Detect which cell encompasses the target text, then output its (X, Y) center coordinate. 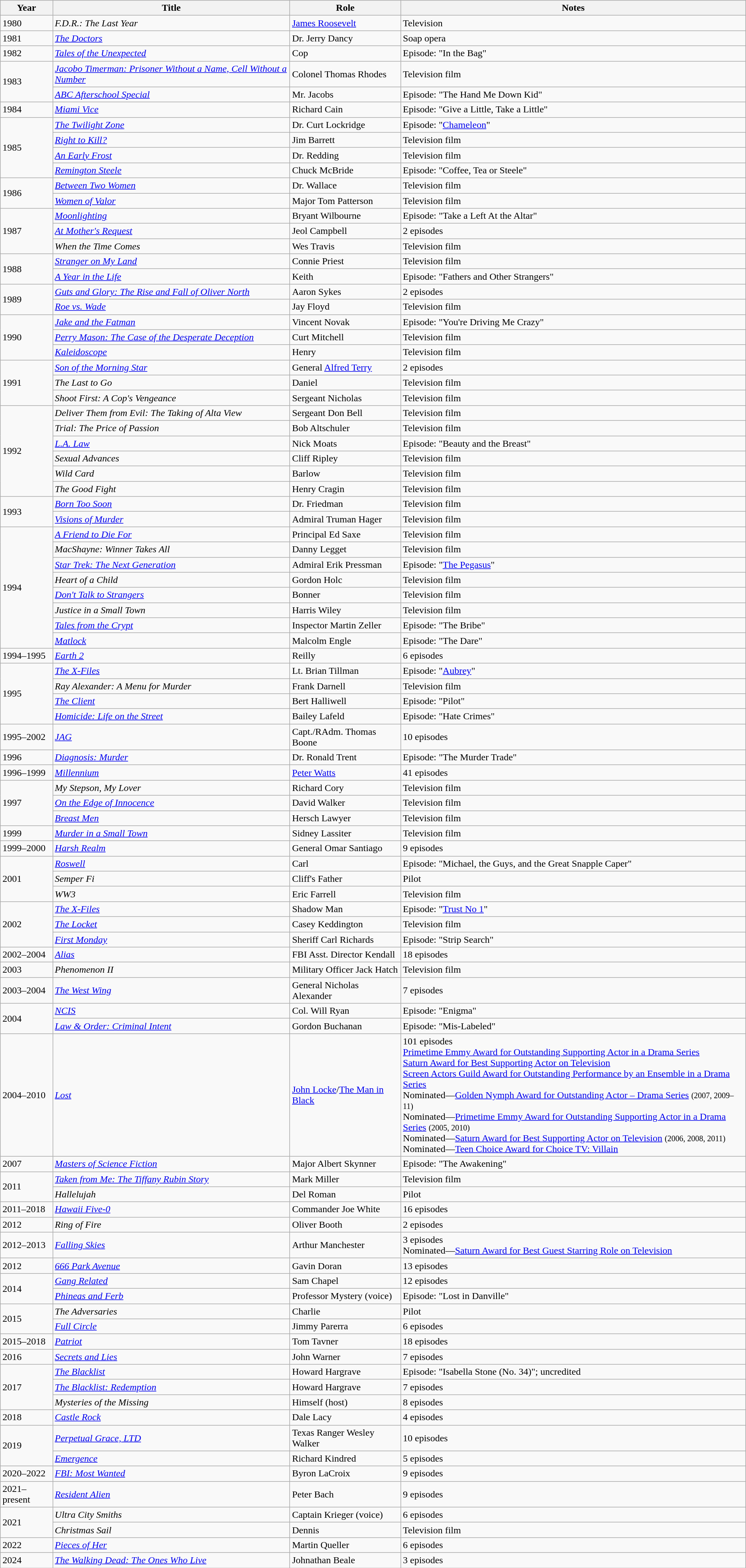
Military Officer Jack Hatch (345, 970)
2017 (26, 1387)
Arthur Manchester (345, 1245)
Ring of Fire (171, 1225)
Role (345, 8)
2012–2013 (26, 1245)
Harsh Realm (171, 848)
Admiral Erik Pressman (345, 565)
Mr. Jacobs (345, 94)
At Mother's Request (171, 231)
The Doctors (171, 38)
Peter Watts (345, 773)
L.A. Law (171, 444)
Col. Will Ryan (345, 1011)
Episode: "Michael, the Guys, and the Great Snapple Caper" (573, 863)
Jeol Campbell (345, 231)
Sergeant Nicholas (345, 398)
Hersch Lawyer (345, 818)
Bryant Wilbourne (345, 216)
Episode: "Enigma" (573, 1011)
Justice in a Small Town (171, 610)
Dr. Jerry Dancy (345, 38)
Tom Tavner (345, 1342)
Jimmy Parerra (345, 1327)
Henry (345, 352)
Episode: "Lost in Danville" (573, 1296)
Cliff Ripley (345, 459)
The Walking Dead: The Ones Who Live (171, 1560)
Sexual Advances (171, 459)
Emergence (171, 1458)
3 episodesNominated—Saturn Award for Best Guest Starring Role on Television (573, 1245)
3 episodes (573, 1560)
Guts and Glory: The Rise and Fall of Oliver North (171, 292)
Notes (573, 8)
Sergeant Don Bell (345, 413)
A Friend to Die For (171, 534)
Roe vs. Wade (171, 307)
Tales of the Unexpected (171, 53)
Born Too Soon (171, 504)
Remington Steele (171, 170)
2007 (26, 1164)
1994 (26, 587)
FBI Asst. Director Kendall (345, 955)
Resident Alien (171, 1494)
Aaron Sykes (345, 292)
Shadow Man (345, 909)
FBI: Most Wanted (171, 1474)
Sheriff Carl Richards (345, 939)
2022 (26, 1545)
Millennium (171, 773)
The Good Fight (171, 489)
Christmas Sail (171, 1530)
2020–2022 (26, 1474)
Diagnosis: Murder (171, 758)
MacShayne: Winner Takes All (171, 549)
The West Wing (171, 991)
Richard Cain (345, 110)
The Last to Go (171, 383)
NCIS (171, 1011)
Byron LaCroix (345, 1474)
Hawaii Five-0 (171, 1209)
Danny Legget (345, 549)
Don't Talk to Strangers (171, 595)
Colonel Thomas Rhodes (345, 74)
Harris Wiley (345, 610)
Episode: "In the Bag" (573, 53)
Episode: "Mis-Labeled" (573, 1026)
My Stepson, My Lover (171, 788)
Barlow (345, 474)
James Roosevelt (345, 23)
Richard Cory (345, 788)
Hallelujah (171, 1194)
2003–2004 (26, 991)
The Client (171, 701)
Nick Moats (345, 444)
Year (26, 8)
Episode: "Hate Crimes" (573, 716)
Frank Darnell (345, 686)
1996–1999 (26, 773)
Casey Keddington (345, 924)
16 episodes (573, 1209)
Alias (171, 955)
Star Trek: The Next Generation (171, 565)
Episode: "Beauty and the Breast" (573, 444)
2019 (26, 1446)
Wild Card (171, 474)
Title (171, 8)
Malcolm Engle (345, 640)
666 Park Avenue (171, 1266)
Del Roman (345, 1194)
A Year in the Life (171, 277)
2015–2018 (26, 1342)
Henry Cragin (345, 489)
Right to Kill? (171, 140)
Texas Ranger Wesley Walker (345, 1438)
2002–2004 (26, 955)
When the Time Comes (171, 246)
First Monday (171, 939)
Episode: "The Pegasus" (573, 565)
Kaleidoscope (171, 352)
2011 (26, 1187)
2015 (26, 1319)
1999–2000 (26, 848)
Episode: "Take a Left At the Altar" (573, 216)
Vincent Novak (345, 322)
Capt./RAdm. Thomas Boone (345, 737)
Semper Fi (171, 879)
Eric Farrell (345, 894)
Episode: "Trust No 1" (573, 909)
Ray Alexander: A Menu for Murder (171, 686)
Gordon Buchanan (345, 1026)
Ultra City Smiths (171, 1515)
Bert Halliwell (345, 701)
F.D.R.: The Last Year (171, 23)
1982 (26, 53)
Breast Men (171, 818)
Miami Vice (171, 110)
Lost (171, 1095)
12 episodes (573, 1281)
Episode: "Pilot" (573, 701)
Phineas and Ferb (171, 1296)
General Alfred Terry (345, 367)
2004 (26, 1019)
General Nicholas Alexander (345, 991)
The Blacklist: Redemption (171, 1387)
Between Two Women (171, 185)
Falling Skies (171, 1245)
Dale Lacy (345, 1417)
An Early Frost (171, 155)
Episode: "The Dare" (573, 640)
Visions of Murder (171, 519)
Principal Ed Saxe (345, 534)
John Warner (345, 1357)
2003 (26, 970)
1990 (26, 337)
Captain Krieger (voice) (345, 1515)
1983 (26, 81)
Murder in a Small Town (171, 833)
Jim Barrett (345, 140)
Trial: The Price of Passion (171, 428)
2024 (26, 1560)
2002 (26, 924)
Tales from the Crypt (171, 625)
Episode: "The Murder Trade" (573, 758)
Cliff's Father (345, 879)
Masters of Science Fiction (171, 1164)
Inspector Martin Zeller (345, 625)
4 episodes (573, 1417)
1980 (26, 23)
Matlock (171, 640)
ABC Afterschool Special (171, 94)
General Omar Santiago (345, 848)
Episode: "The Hand Me Down Kid" (573, 94)
1993 (26, 512)
1987 (26, 231)
Episode: "The Awakening" (573, 1164)
1986 (26, 193)
Sam Chapel (345, 1281)
Jay Floyd (345, 307)
2004–2010 (26, 1095)
Keith (345, 277)
13 episodes (573, 1266)
Admiral Truman Hager (345, 519)
Episode: "Strip Search" (573, 939)
1995–2002 (26, 737)
2001 (26, 879)
The Twilight Zone (171, 125)
Charlie (345, 1311)
41 episodes (573, 773)
8 episodes (573, 1402)
Soap opera (573, 38)
Dr. Curt Lockridge (345, 125)
Dr. Wallace (345, 185)
WW3 (171, 894)
Moonlighting (171, 216)
John Locke/The Man in Black (345, 1095)
Earth 2 (171, 655)
1997 (26, 803)
Richard Kindred (345, 1458)
1992 (26, 451)
Perry Mason: The Case of the Desperate Deception (171, 337)
Shoot First: A Cop's Vengeance (171, 398)
Bob Altschuler (345, 428)
Episode: "Give a Little, Take a Little" (573, 110)
Episode: "Coffee, Tea or Steele" (573, 170)
1988 (26, 269)
1999 (26, 833)
Gordon Holc (345, 580)
Dennis (345, 1530)
Episode: "You're Driving Me Crazy" (573, 322)
1995 (26, 693)
Jake and the Fatman (171, 322)
Peter Bach (345, 1494)
Himself (host) (345, 1402)
Perpetual Grace, LTD (171, 1438)
Women of Valor (171, 200)
Homicide: Life on the Street (171, 716)
Mark Miller (345, 1179)
2021 (26, 1522)
Castle Rock (171, 1417)
The Adversaries (171, 1311)
2018 (26, 1417)
Television (573, 23)
Commander Joe White (345, 1209)
1985 (26, 147)
Dr. Redding (345, 155)
1991 (26, 383)
Curt Mitchell (345, 337)
1994–1995 (26, 655)
Daniel (345, 383)
Major Albert Skynner (345, 1164)
Jacobo Timerman: Prisoner Without a Name, Cell Without a Number (171, 74)
Episode: "Fathers and Other Strangers" (573, 277)
Secrets and Lies (171, 1357)
Johnathan Beale (345, 1560)
Dr. Ronald Trent (345, 758)
Episode: "Chameleon" (573, 125)
Dr. Friedman (345, 504)
1989 (26, 299)
2021–present (26, 1494)
1996 (26, 758)
Patriot (171, 1342)
Chuck McBride (345, 170)
Martin Queller (345, 1545)
Cop (345, 53)
Lt. Brian Tillman (345, 671)
2011–2018 (26, 1209)
1984 (26, 110)
Connie Priest (345, 261)
2014 (26, 1288)
On the Edge of Innocence (171, 803)
Pieces of Her (171, 1545)
Professor Mystery (voice) (345, 1296)
Wes Travis (345, 246)
JAG (171, 737)
Episode: "The Bribe" (573, 625)
Reilly (345, 655)
Son of the Morning Star (171, 367)
Full Circle (171, 1327)
Phenomenon II (171, 970)
Deliver Them from Evil: The Taking of Alta View (171, 413)
1981 (26, 38)
5 episodes (573, 1458)
Bailey Lafeld (345, 716)
2016 (26, 1357)
Stranger on My Land (171, 261)
Carl (345, 863)
Heart of a Child (171, 580)
Taken from Me: The Tiffany Rubin Story (171, 1179)
Sidney Lassiter (345, 833)
The Locket (171, 924)
The Blacklist (171, 1372)
Oliver Booth (345, 1225)
Bonner (345, 595)
Law & Order: Criminal Intent (171, 1026)
Gavin Doran (345, 1266)
Gang Related (171, 1281)
David Walker (345, 803)
Episode: "Aubrey" (573, 671)
Mysteries of the Missing (171, 1402)
Episode: "Isabella Stone (No. 34)"; uncredited (573, 1372)
Roswell (171, 863)
Major Tom Patterson (345, 200)
